Return the [X, Y] coordinate for the center point of the cell that contains the specified text.  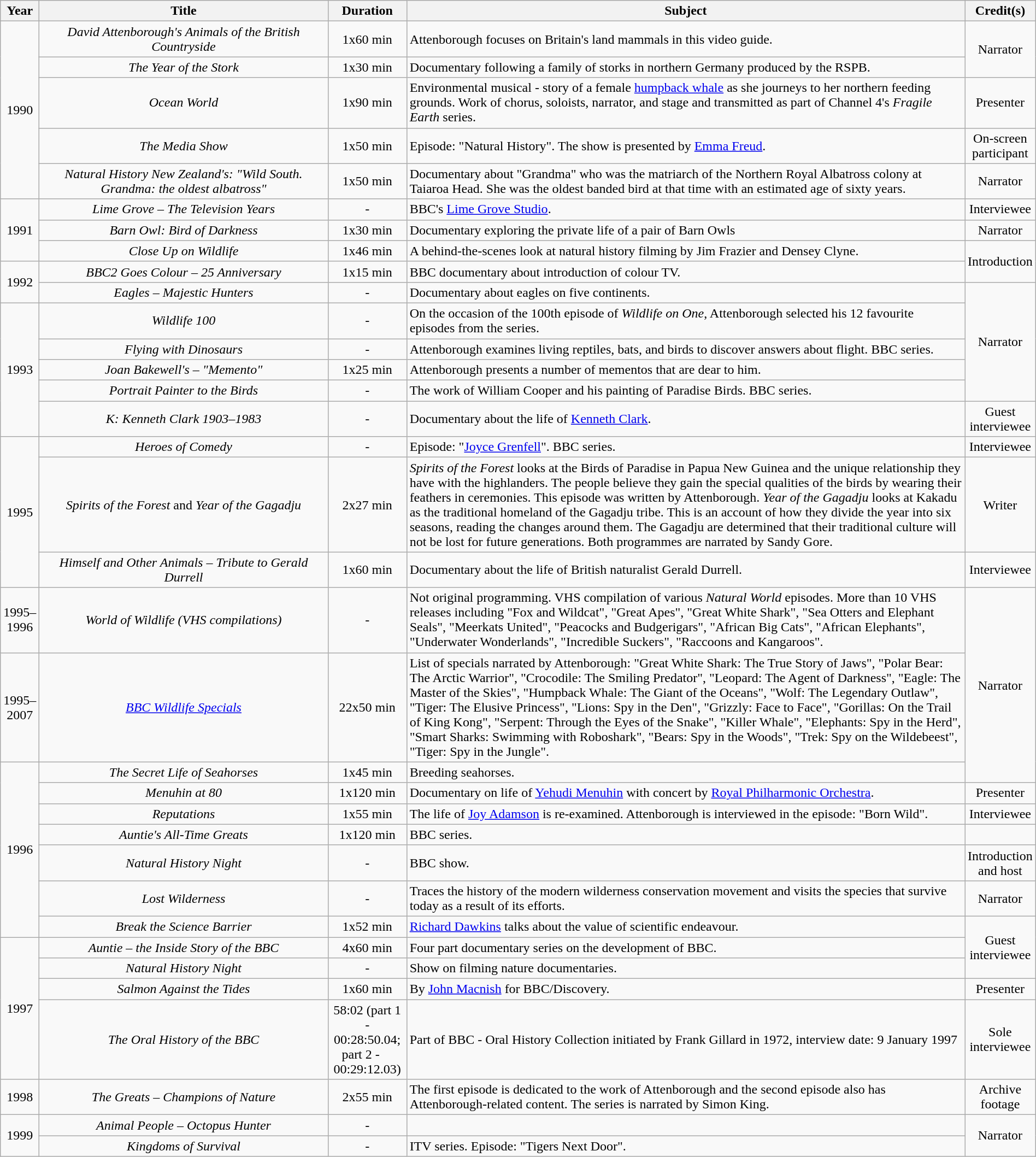
BBC documentary about introduction of colour TV. [685, 272]
1x46 min [367, 251]
Documentary following a family of storks in northern Germany produced by the RSPB. [685, 67]
Episode: "Joyce Grenfell". BBC series. [685, 447]
Natural History New Zealand's: "Wild South. Grandma: the oldest albatross" [184, 181]
Episode: "Natural History". The show is presented by Emma Freud. [685, 145]
Documentary about eagles on five continents. [685, 292]
Close Up on Wildlife [184, 251]
Documentary about the life of British naturalist Gerald Durrell. [685, 569]
Credit(s) [1000, 11]
Attenborough presents a number of mementos that are dear to him. [685, 370]
Subject [685, 11]
Animal People – Octopus Hunter [184, 1125]
1993 [20, 369]
4x60 min [367, 947]
Four part documentary series on the development of BBC. [685, 947]
1x52 min [367, 926]
1x25 min [367, 370]
Documentary exploring the private life of a pair of Barn Owls [685, 230]
Traces the history of the modern wilderness conservation movement and visits the species that survive today as a result of its efforts. [685, 898]
1x90 min [367, 103]
Writer [1000, 505]
BBC show. [685, 862]
1995–2007 [20, 707]
Introduction [1000, 261]
Kingdoms of Survival [184, 1146]
Break the Science Barrier [184, 926]
Spirits of the Forest and Year of the Gagadju [184, 505]
1992 [20, 282]
1995 [20, 512]
Breeding seahorses. [685, 772]
BBC's Lime Grove Studio. [685, 209]
Joan Bakewell's – "Memento" [184, 370]
Flying with Dinosaurs [184, 349]
By John Macnish for BBC/Discovery. [685, 989]
The life of Joy Adamson is re-examined. Attenborough is interviewed in the episode: "Born Wild". [685, 814]
1x45 min [367, 772]
1997 [20, 1008]
1991 [20, 230]
A behind-the-scenes look at natural history filming by Jim Frazier and Densey Clyne. [685, 251]
Duration [367, 11]
1995–1996 [20, 620]
Salmon Against the Tides [184, 989]
58:02 (part 1 - 00:28:50.04; part 2 - 00:29:12.03) [367, 1039]
The Oral History of the BBC [184, 1039]
1996 [20, 849]
On-screen participant [1000, 145]
World of Wildlife (VHS compilations) [184, 620]
Show on filming nature documentaries. [685, 968]
1998 [20, 1097]
K: Kenneth Clark 1903–1983 [184, 419]
2x55 min [367, 1097]
Heroes of Comedy [184, 447]
Menuhin at 80 [184, 793]
Richard Dawkins talks about the value of scientific endeavour. [685, 926]
The Secret Life of Seahorses [184, 772]
Lost Wilderness [184, 898]
Auntie's All-Time Greats [184, 835]
The work of William Cooper and his painting of Paradise Birds. BBC series. [685, 391]
Title [184, 11]
Archive footage [1000, 1097]
Documentary about the life of Kenneth Clark. [685, 419]
Auntie – the Inside Story of the BBC [184, 947]
Lime Grove – The Television Years [184, 209]
BBC series. [685, 835]
Year [20, 11]
Reputations [184, 814]
The Media Show [184, 145]
Introduction and host [1000, 862]
Ocean World [184, 103]
Portrait Painter to the Birds [184, 391]
1x15 min [367, 272]
Barn Owl: Bird of Darkness [184, 230]
ITV series. Episode: "Tigers Next Door". [685, 1146]
Attenborough examines living reptiles, bats, and birds to discover answers about flight. BBC series. [685, 349]
BBC2 Goes Colour – 25 Anniversary [184, 272]
BBC Wildlife Specials [184, 707]
Attenborough focuses on Britain's land mammals in this video guide. [685, 39]
2x27 min [367, 505]
Documentary on life of Yehudi Menuhin with concert by Royal Philharmonic Orchestra. [685, 793]
Eagles – Majestic Hunters [184, 292]
22x50 min [367, 707]
On the occasion of the 100th episode of Wildlife on One, Attenborough selected his 12 favourite episodes from the series. [685, 320]
The Greats – Champions of Nature [184, 1097]
Wildlife 100 [184, 320]
The Year of the Stork [184, 67]
1999 [20, 1136]
1x55 min [367, 814]
Himself and Other Animals – Tribute to Gerald Durrell [184, 569]
1990 [20, 110]
Sole interviewee [1000, 1039]
David Attenborough's Animals of the British Countryside [184, 39]
Part of BBC - Oral History Collection initiated by Frank Gillard in 1972, interview date: 9 January 1997 [685, 1039]
